For the text-containing cell, return its midpoint in (X, Y) coordinate format. 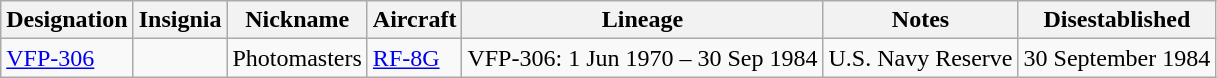
Disestablished (1117, 20)
Lineage (642, 20)
U.S. Navy Reserve (920, 58)
RF-8G (414, 58)
30 September 1984 (1117, 58)
Insignia (180, 20)
Photomasters (297, 58)
VFP-306: 1 Jun 1970 – 30 Sep 1984 (642, 58)
Designation (67, 20)
Nickname (297, 20)
VFP-306 (67, 58)
Notes (920, 20)
Aircraft (414, 20)
